Find where the given text appears and provide that cell's center as [x, y] coordinate. 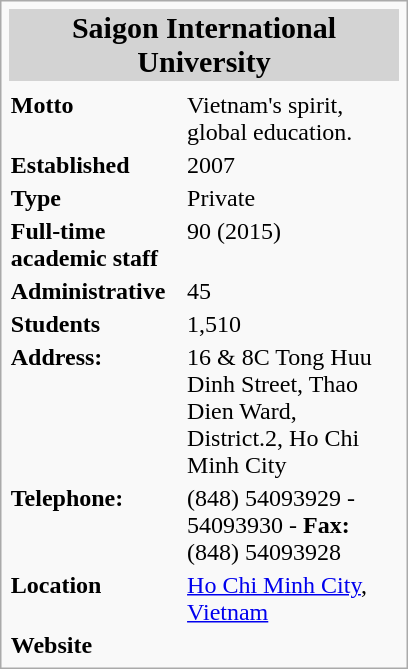
Vietnam's spirit, global education. [292, 118]
Students [96, 324]
Telephone: [96, 525]
Website [96, 645]
Administrative [96, 291]
Address: [96, 411]
Ho Chi Minh City, Vietnam [292, 598]
45 [292, 291]
1,510 [292, 324]
90 (2015) [292, 244]
Private [292, 198]
Full-time academic staff [96, 244]
Motto [96, 118]
(848) 54093929 - 54093930 - Fax: (848) 54093928 [292, 525]
Location [96, 598]
Established [96, 165]
2007 [292, 165]
16 & 8C Tong Huu Dinh Street, Thao Dien Ward, District.2, Ho Chi Minh City [292, 411]
Type [96, 198]
Saigon International University [204, 45]
